Provide the [X, Y] coordinate of the cell's center where the given text is located.  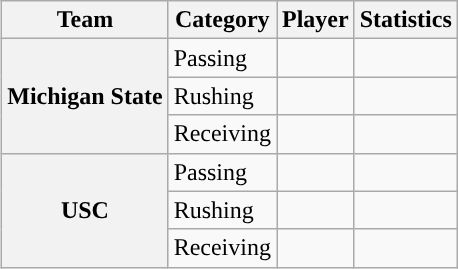
USC [85, 210]
Statistics [406, 20]
Team [85, 20]
Category [222, 20]
Player [315, 20]
Michigan State [85, 96]
